Pinpoint the cell where the given text exists, returning its [X, Y] midpoint coordinate. 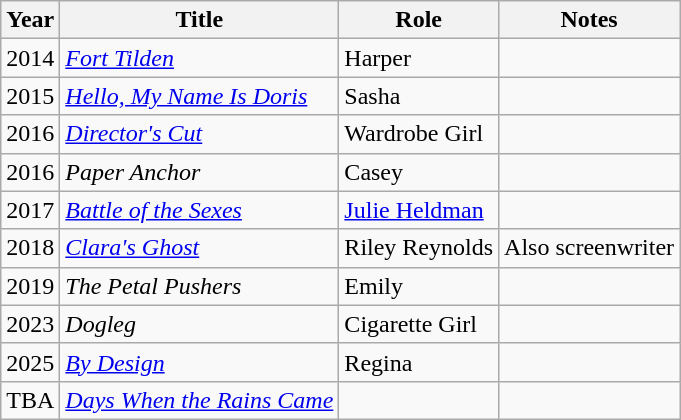
Wardrobe Girl [419, 134]
2014 [30, 58]
Julie Heldman [419, 210]
Regina [419, 362]
2017 [30, 210]
Battle of the Sexes [200, 210]
Hello, My Name Is Doris [200, 96]
Title [200, 20]
Cigarette Girl [419, 324]
Emily [419, 286]
Fort Tilden [200, 58]
Paper Anchor [200, 172]
Notes [590, 20]
2019 [30, 286]
2018 [30, 248]
2015 [30, 96]
Harper [419, 58]
Dogleg [200, 324]
Riley Reynolds [419, 248]
Casey [419, 172]
TBA [30, 400]
Director's Cut [200, 134]
Year [30, 20]
2023 [30, 324]
By Design [200, 362]
Clara's Ghost [200, 248]
Days When the Rains Came [200, 400]
The Petal Pushers [200, 286]
2025 [30, 362]
Role [419, 20]
Sasha [419, 96]
Also screenwriter [590, 248]
